For the text-containing cell, return its midpoint in [X, Y] coordinate format. 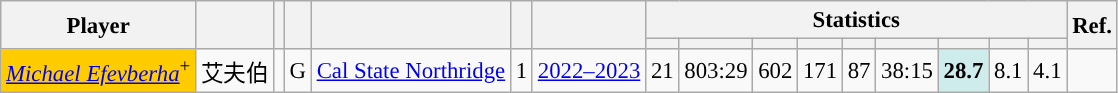
Player [98, 25]
Cal State Northridge [410, 71]
171 [820, 71]
艾夫伯 [235, 71]
602 [776, 71]
Michael Efevberha+ [98, 71]
1 [521, 71]
38:15 [908, 71]
Ref. [1092, 25]
28.7 [963, 71]
2022–2023 [588, 71]
21 [662, 71]
4.1 [1048, 71]
Statistics [856, 20]
87 [858, 71]
803:29 [716, 71]
G [298, 71]
8.1 [1008, 71]
